Determine the [x, y] coordinate at the center of the cell enclosing the given text.  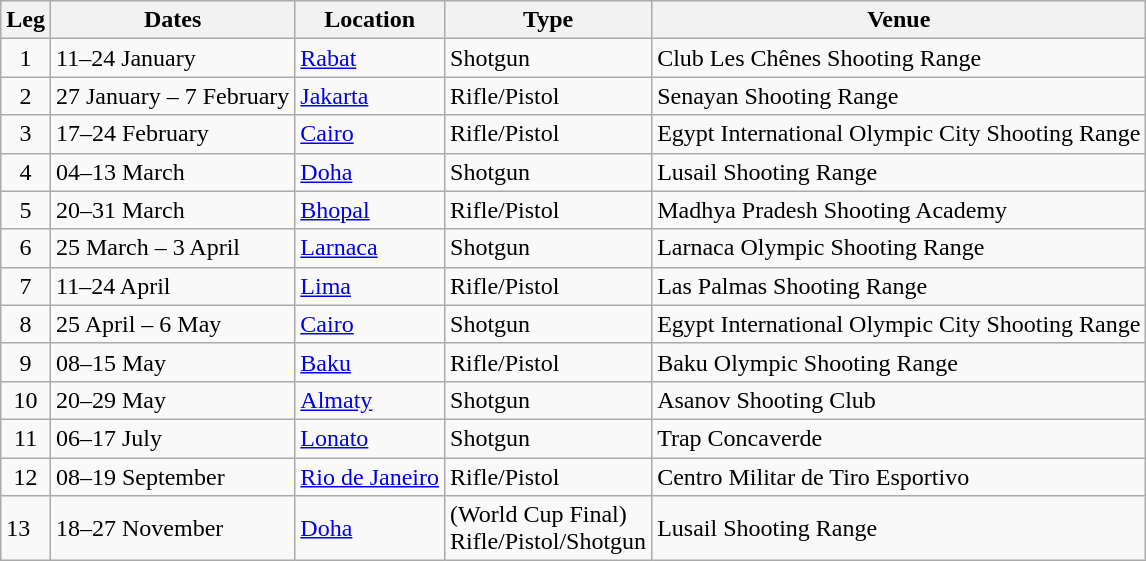
Type [548, 20]
Madhya Pradesh Shooting Academy [899, 210]
7 [26, 286]
17–24 February [172, 134]
5 [26, 210]
Baku Olympic Shooting Range [899, 362]
18–27 November [172, 528]
Las Palmas Shooting Range [899, 286]
11 [26, 438]
Jakarta [370, 96]
10 [26, 400]
20–31 March [172, 210]
Asanov Shooting Club [899, 400]
20–29 May [172, 400]
3 [26, 134]
Senayan Shooting Range [899, 96]
(World Cup Final)Rifle/Pistol/Shotgun [548, 528]
25 March – 3 April [172, 248]
Location [370, 20]
12 [26, 477]
08–19 September [172, 477]
2 [26, 96]
Rio de Janeiro [370, 477]
Leg [26, 20]
Lonato [370, 438]
Rabat [370, 58]
Venue [899, 20]
Lima [370, 286]
8 [26, 324]
Almaty [370, 400]
1 [26, 58]
27 January – 7 February [172, 96]
Larnaca Olympic Shooting Range [899, 248]
Dates [172, 20]
25 April – 6 May [172, 324]
4 [26, 172]
Bhopal [370, 210]
11–24 January [172, 58]
11–24 April [172, 286]
06–17 July [172, 438]
04–13 March [172, 172]
Trap Concaverde [899, 438]
Baku [370, 362]
9 [26, 362]
Centro Militar de Tiro Esportivo [899, 477]
08–15 May [172, 362]
Club Les Chênes Shooting Range [899, 58]
Larnaca [370, 248]
13 [26, 528]
6 [26, 248]
